Return the (x, y) coordinate for the center point of the cell that contains the specified text.  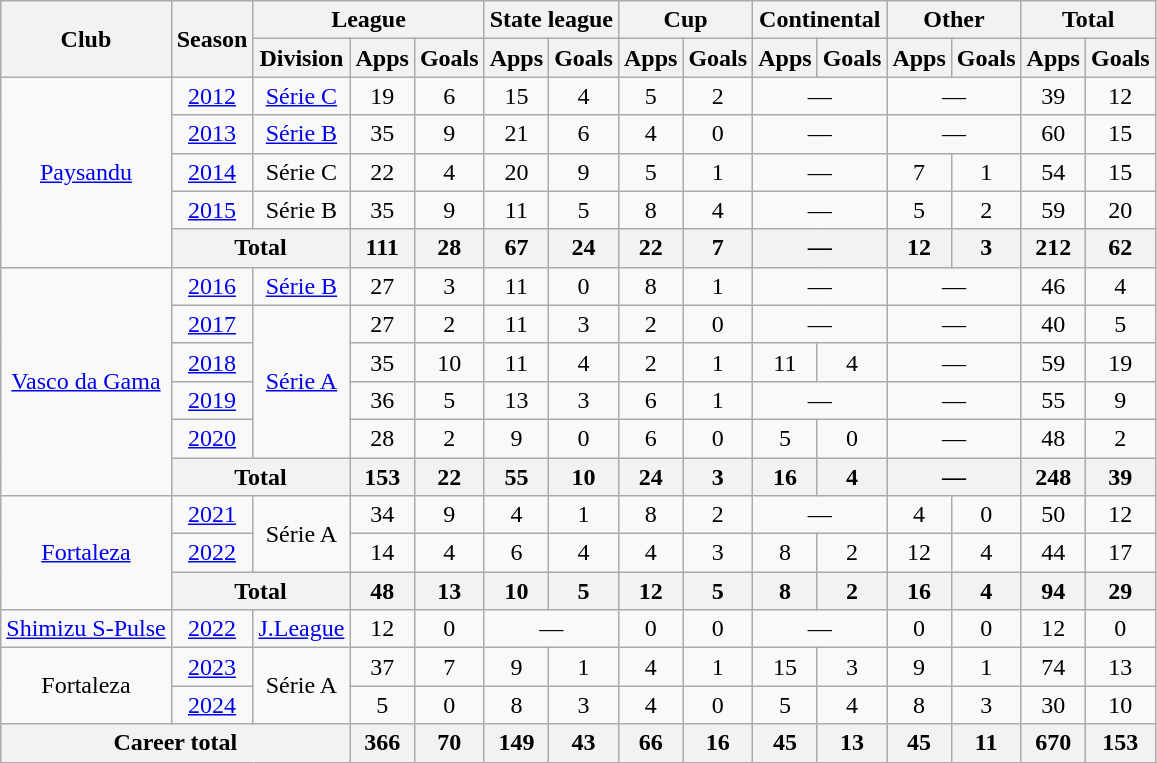
Continental (820, 20)
29 (1120, 591)
2023 (212, 667)
Division (302, 58)
2021 (212, 515)
70 (449, 743)
Cup (685, 20)
46 (1053, 286)
212 (1053, 248)
Vasco da Gama (86, 381)
50 (1053, 515)
Career total (176, 743)
111 (382, 248)
40 (1053, 324)
670 (1053, 743)
2020 (212, 438)
2013 (212, 134)
21 (516, 134)
2015 (212, 210)
Other (954, 20)
2024 (212, 705)
2018 (212, 362)
36 (382, 400)
Shimizu S-Pulse (86, 629)
149 (516, 743)
74 (1053, 667)
J.League (302, 629)
2014 (212, 172)
2019 (212, 400)
Season (212, 39)
44 (1053, 553)
17 (1120, 553)
66 (650, 743)
43 (584, 743)
94 (1053, 591)
2012 (212, 96)
14 (382, 553)
366 (382, 743)
54 (1053, 172)
State league (551, 20)
248 (1053, 477)
2016 (212, 286)
67 (516, 248)
League (368, 20)
62 (1120, 248)
34 (382, 515)
2017 (212, 324)
Club (86, 39)
Paysandu (86, 172)
30 (1053, 705)
37 (382, 667)
60 (1053, 134)
